Provide the [x, y] coordinate of the cell's center where the given text is located.  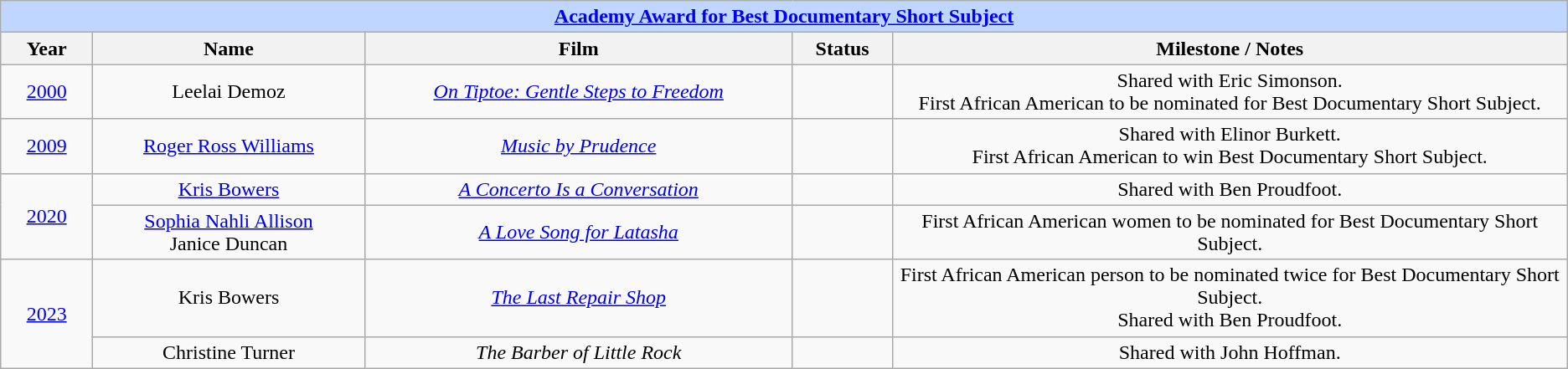
Milestone / Notes [1230, 49]
2020 [47, 216]
The Last Repair Shop [578, 298]
2000 [47, 92]
Music by Prudence [578, 146]
Status [843, 49]
Film [578, 49]
Shared with Eric Simonson.First African American to be nominated for Best Documentary Short Subject. [1230, 92]
Academy Award for Best Documentary Short Subject [784, 17]
Name [230, 49]
Year [47, 49]
Sophia Nahli AllisonJanice Duncan [230, 233]
Shared with John Hoffman. [1230, 352]
Leelai Demoz [230, 92]
First African American person to be nominated twice for Best Documentary Short Subject.Shared with Ben Proudfoot. [1230, 298]
On Tiptoe: Gentle Steps to Freedom [578, 92]
The Barber of Little Rock [578, 352]
A Concerto Is a Conversation [578, 189]
Roger Ross Williams [230, 146]
A Love Song for Latasha [578, 233]
2009 [47, 146]
First African American women to be nominated for Best Documentary Short Subject. [1230, 233]
Shared with Elinor Burkett.First African American to win Best Documentary Short Subject. [1230, 146]
Shared with Ben Proudfoot. [1230, 189]
Christine Turner [230, 352]
2023 [47, 314]
